Detect which cell encompasses the target text, then output its [x, y] center coordinate. 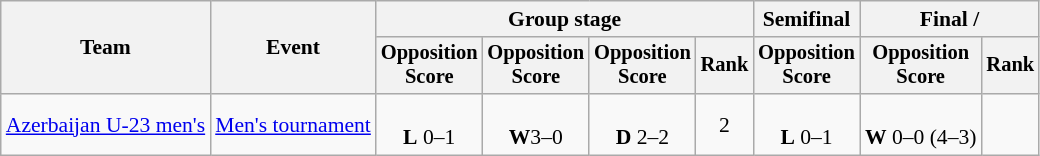
Group stage [564, 19]
Semifinal [806, 19]
W3–0 [536, 124]
Azerbaijan U-23 men's [106, 124]
W 0–0 (4–3) [921, 124]
Men's tournament [293, 124]
D 2–2 [642, 124]
Team [106, 48]
2 [725, 124]
Final / [950, 19]
Event [293, 48]
